Return the (X, Y) coordinate for the center point of the cell that contains the specified text.  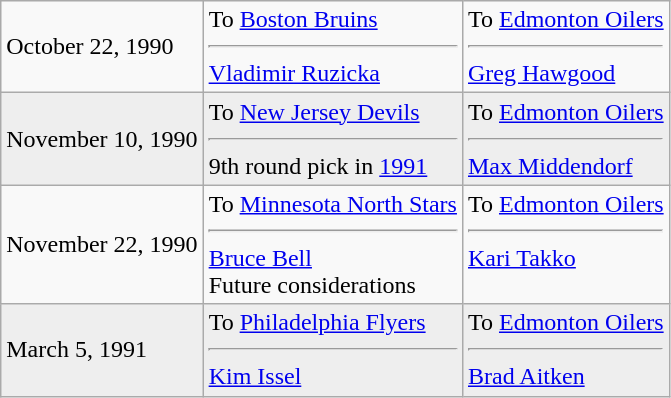
To Edmonton OilersBrad Aitken (566, 350)
October 22, 1990 (102, 47)
To Edmonton OilersGreg Hawgood (566, 47)
March 5, 1991 (102, 350)
To Philadelphia FlyersKim Issel (332, 350)
To Edmonton OilersMax Middendorf (566, 139)
November 22, 1990 (102, 244)
To Boston BruinsVladimir Ruzicka (332, 47)
To New Jersey Devils9th round pick in 1991 (332, 139)
November 10, 1990 (102, 139)
To Edmonton OilersKari Takko (566, 244)
To Minnesota North StarsBruce BellFuture considerations (332, 244)
